Pinpoint the cell where the given text exists, returning its [x, y] midpoint coordinate. 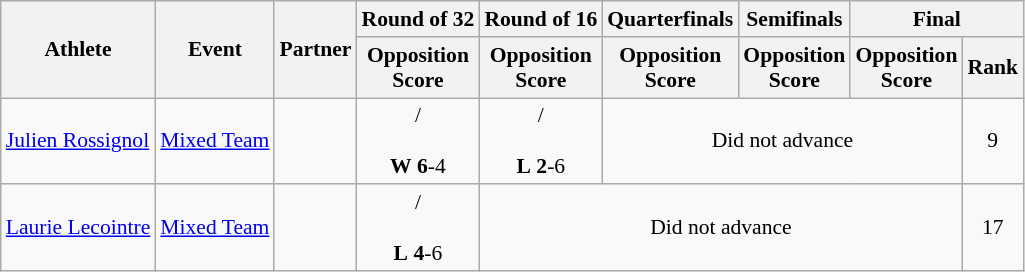
Event [214, 50]
Julien Rossignol [78, 142]
Quarterfinals [670, 19]
Laurie Lecointre [78, 228]
Final [936, 19]
/ W 6-4 [418, 142]
9 [992, 142]
/ L 2-6 [540, 142]
17 [992, 228]
/ L 4-6 [418, 228]
Semifinals [794, 19]
Athlete [78, 50]
Rank [992, 68]
Partner [315, 50]
Round of 16 [540, 19]
Round of 32 [418, 19]
